For the text-containing cell, return its midpoint in [x, y] coordinate format. 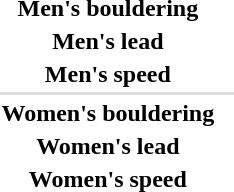
Men's lead [108, 41]
Men's speed [108, 74]
Women's bouldering [108, 113]
Women's lead [108, 146]
